Identify which cell holds the provided text, then report its (X, Y) central coordinate. 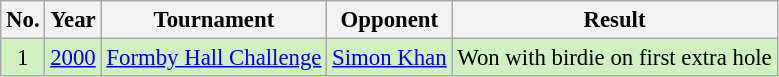
Opponent (390, 20)
Simon Khan (390, 58)
Formby Hall Challenge (214, 58)
Tournament (214, 20)
Year (73, 20)
Won with birdie on first extra hole (614, 58)
2000 (73, 58)
No. (23, 20)
1 (23, 58)
Result (614, 20)
